For the text-containing cell, return its midpoint in [x, y] coordinate format. 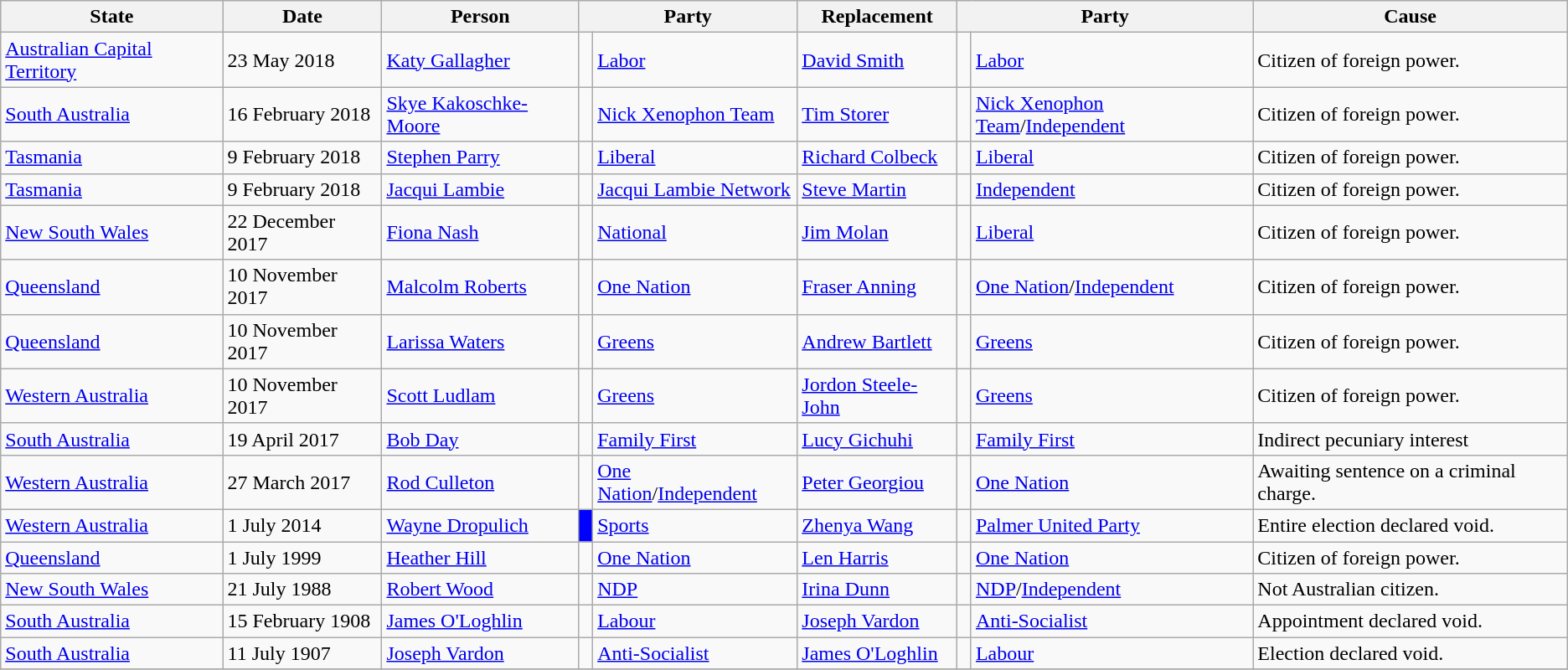
Irina Dunn [878, 590]
Steve Martin [878, 189]
21 July 1988 [302, 590]
11 July 1907 [302, 653]
Entire election declared void. [1411, 525]
15 February 1908 [302, 621]
Rod Culleton [481, 482]
Appointment declared void. [1411, 621]
Lucy Gichuhi [878, 439]
NDP [695, 590]
16 February 2018 [302, 114]
Nick Xenophon Team/Independent [1112, 114]
Jim Molan [878, 233]
Indirect pecuniary interest [1411, 439]
National [695, 233]
27 March 2017 [302, 482]
19 April 2017 [302, 439]
Person [481, 17]
Heather Hill [481, 557]
Jacqui Lambie Network [695, 189]
Bob Day [481, 439]
Election declared void. [1411, 653]
Cause [1411, 17]
Fiona Nash [481, 233]
Replacement [878, 17]
Jordon Steele-John [878, 395]
Zhenya Wang [878, 525]
Wayne Dropulich [481, 525]
Awaiting sentence on a criminal charge. [1411, 482]
Australian Capital Territory [112, 60]
23 May 2018 [302, 60]
Palmer United Party [1112, 525]
Andrew Bartlett [878, 342]
Nick Xenophon Team [695, 114]
Tim Storer [878, 114]
1 July 1999 [302, 557]
Larissa Waters [481, 342]
Jacqui Lambie [481, 189]
1 July 2014 [302, 525]
22 December 2017 [302, 233]
Len Harris [878, 557]
State [112, 17]
Robert Wood [481, 590]
Skye Kakoschke-Moore [481, 114]
Katy Gallagher [481, 60]
Scott Ludlam [481, 395]
Sports [695, 525]
Stephen Parry [481, 157]
Date [302, 17]
NDP/Independent [1112, 590]
Independent [1112, 189]
Malcolm Roberts [481, 286]
Peter Georgiou [878, 482]
Not Australian citizen. [1411, 590]
Fraser Anning [878, 286]
Richard Colbeck [878, 157]
David Smith [878, 60]
